Return [X, Y] of the center of cell containing provided text 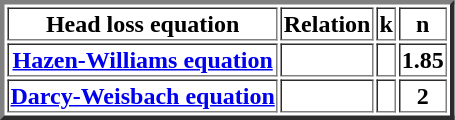
Hazen-Williams equation [143, 60]
Darcy-Weisbach equation [143, 96]
n [423, 24]
Head loss equation [143, 24]
1.85 [423, 60]
k [386, 24]
Relation [328, 24]
2 [423, 96]
